Pinpoint the cell where the given text exists, returning its [x, y] midpoint coordinate. 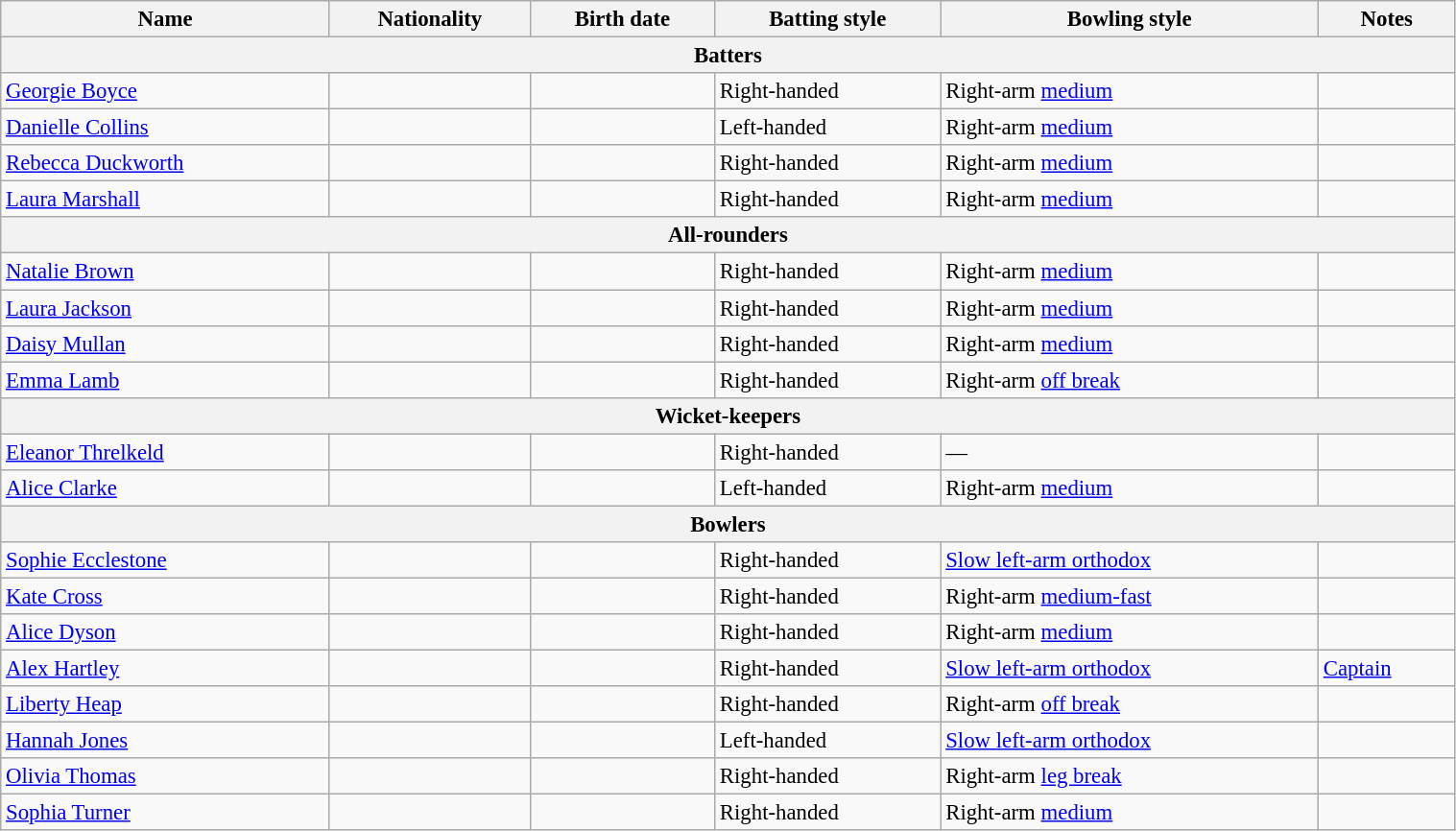
Bowlers [728, 524]
— [1130, 452]
Nationality [430, 19]
Emma Lamb [165, 380]
Rebecca Duckworth [165, 163]
Sophia Turner [165, 813]
Daisy Mullan [165, 344]
Hannah Jones [165, 741]
Laura Jackson [165, 308]
Name [165, 19]
Batters [728, 56]
Right-arm medium-fast [1130, 596]
Wicket-keepers [728, 415]
Olivia Thomas [165, 776]
Alex Hartley [165, 669]
Right-arm leg break [1130, 776]
Alice Clarke [165, 488]
Captain [1388, 669]
Georgie Boyce [165, 91]
Natalie Brown [165, 272]
Danielle Collins [165, 128]
Bowling style [1130, 19]
Sophie Ecclestone [165, 560]
Notes [1388, 19]
Liberty Heap [165, 704]
Batting style [827, 19]
Alice Dyson [165, 632]
Kate Cross [165, 596]
Eleanor Threlkeld [165, 452]
Birth date [622, 19]
All-rounders [728, 235]
Laura Marshall [165, 200]
